Extract the (X, Y) coordinate from the center of the cell holding the provided text.  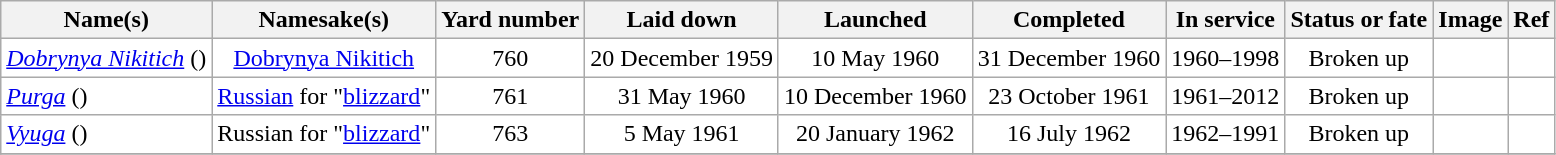
761 (510, 96)
10 December 1960 (875, 96)
20 January 1962 (875, 134)
In service (1226, 20)
760 (510, 58)
Purga () (106, 96)
Vyuga () (106, 134)
Image (1470, 20)
31 May 1960 (682, 96)
20 December 1959 (682, 58)
763 (510, 134)
Status or fate (1359, 20)
Dobrynya Nikitich () (106, 58)
1962–1991 (1226, 134)
Yard number (510, 20)
Launched (875, 20)
23 October 1961 (1069, 96)
31 December 1960 (1069, 58)
Namesake(s) (324, 20)
Completed (1069, 20)
10 May 1960 (875, 58)
16 July 1962 (1069, 134)
Laid down (682, 20)
Name(s) (106, 20)
Ref (1532, 20)
1960–1998 (1226, 58)
1961–2012 (1226, 96)
5 May 1961 (682, 134)
Dobrynya Nikitich (324, 58)
